Extract the (x, y) coordinate from the center of the cell holding the provided text.  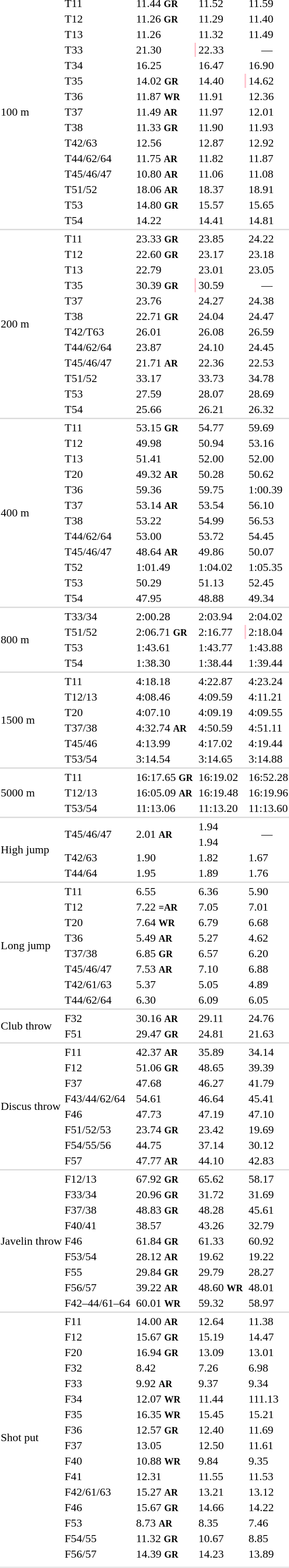
65.62 (221, 1179)
48.64 AR (164, 552)
7.46 (268, 1523)
50.28 (221, 474)
200 m (31, 324)
5.37 (164, 984)
53.22 (164, 521)
60.92 (268, 1241)
F33 (98, 1383)
15.21 (268, 1414)
5.90 (268, 891)
8.42 (164, 1368)
13.09 (221, 1352)
60.01 WR (164, 1303)
4:09.19 (221, 712)
6.68 (268, 922)
1.76 (268, 873)
18.37 (221, 189)
19.62 (221, 1256)
14.23 (221, 1554)
6.36 (221, 891)
6.55 (164, 891)
23.87 (164, 347)
1.95 (164, 873)
High jump (31, 850)
48.28 (221, 1210)
11.55 (221, 1476)
25.66 (164, 409)
34.14 (268, 1052)
11:13.20 (221, 808)
24.10 (221, 347)
24.81 (221, 1034)
F57 (98, 1161)
20.96 GR (164, 1194)
5.27 (221, 938)
9.84 (221, 1461)
53.15 GR (164, 428)
F42–44/61–64 (98, 1303)
21.30 (164, 50)
24.27 (221, 301)
11.38 (268, 1321)
10.88 WR (164, 1461)
44.10 (221, 1161)
11.90 (221, 127)
26.59 (268, 332)
7.22 =AR (164, 907)
4:09.55 (268, 712)
54.99 (221, 521)
4:22.87 (221, 681)
48.60 WR (221, 1287)
8.35 (221, 1523)
19.22 (268, 1256)
F54/55/56 (98, 1145)
61.84 GR (164, 1241)
Long jump (31, 945)
14.80 GR (164, 205)
12.64 (221, 1321)
13.21 (221, 1492)
3:14.54 (164, 759)
4:17.02 (221, 743)
F55 (98, 1272)
T33 (98, 50)
11.91 (221, 96)
1.82 (221, 858)
Shot put (31, 1438)
42.37 AR (164, 1052)
11.26 GR (164, 19)
10.80 AR (164, 174)
15.45 (221, 1414)
26.32 (268, 409)
1:38.30 (164, 663)
23.85 (221, 239)
11.40 (268, 19)
1500 m (31, 720)
4:23.24 (268, 681)
16:19.02 (221, 777)
11.53 (268, 1476)
45.61 (268, 1210)
26.21 (221, 409)
22.36 (221, 363)
12.01 (268, 112)
F33/34 (98, 1194)
30.16 AR (164, 1018)
50.94 (221, 443)
43.26 (221, 1225)
24.47 (268, 316)
42.83 (268, 1161)
16:19.96 (268, 793)
6.88 (268, 969)
28.07 (221, 394)
4:13.99 (164, 743)
23.74 GR (164, 1130)
F12/13 (98, 1179)
11.26 (164, 34)
28.69 (268, 394)
4.89 (268, 984)
56.10 (268, 505)
16:52.28 (268, 777)
4:19.44 (268, 743)
21.63 (268, 1034)
11.33 GR (164, 127)
67.92 GR (164, 1179)
1:05.35 (268, 567)
1:00.39 (268, 490)
12.36 (268, 96)
46.27 (221, 1083)
13.05 (164, 1445)
F53 (98, 1523)
16.47 (221, 65)
11.61 (268, 1445)
46.64 (221, 1099)
59.75 (221, 490)
41.79 (268, 1083)
21.71 AR (164, 363)
31.72 (221, 1194)
48.88 (221, 598)
15.27 AR (164, 1492)
22.71 GR (164, 316)
39.39 (268, 1068)
8.73 AR (164, 1523)
49.32 AR (164, 474)
7.05 (221, 907)
16.25 (164, 65)
12.50 (221, 1445)
11.32 (221, 34)
53.14 AR (164, 505)
22.53 (268, 363)
1.67 (268, 858)
30.59 (221, 285)
50.62 (268, 474)
47.95 (164, 598)
14.40 (221, 81)
14.62 (268, 81)
61.33 (221, 1241)
F20 (98, 1352)
29.11 (221, 1018)
51.06 GR (164, 1068)
34.78 (268, 378)
11.32 GR (164, 1538)
14.41 (221, 220)
28.27 (268, 1272)
6.79 (221, 922)
11:13.60 (268, 808)
26.08 (221, 332)
59.36 (164, 490)
12.92 (268, 143)
4:51.11 (268, 728)
4:08.46 (164, 697)
400 m (31, 513)
2:04.02 (268, 616)
23.76 (164, 301)
48.01 (268, 1287)
F42/61/63 (98, 1492)
11.97 (221, 112)
2:18.04 (268, 632)
24.38 (268, 301)
9.92 AR (164, 1383)
11.87 (268, 158)
59.69 (268, 428)
5.49 AR (164, 938)
6.98 (268, 1368)
33.73 (221, 378)
T34 (98, 65)
11.29 (221, 19)
1:38.44 (221, 663)
24.22 (268, 239)
6.20 (268, 953)
23.17 (221, 254)
30.12 (268, 1145)
26.01 (164, 332)
7.10 (221, 969)
15.19 (221, 1337)
4:18.18 (164, 681)
11.49 (268, 34)
1:01.49 (164, 567)
53.54 (221, 505)
F43/44/62/64 (98, 1099)
29.79 (221, 1272)
7.01 (268, 907)
54.61 (164, 1099)
18.06 AR (164, 189)
111.13 (268, 1399)
47.77 AR (164, 1161)
11.69 (268, 1430)
58.97 (268, 1303)
31.69 (268, 1194)
5000 m (31, 793)
45.41 (268, 1099)
1:43.61 (164, 647)
19.69 (268, 1130)
13.12 (268, 1492)
9.35 (268, 1461)
T33/34 (98, 616)
13.01 (268, 1352)
F35 (98, 1414)
2:06.71 GR (164, 632)
T42/61/63 (98, 984)
22.79 (164, 270)
44.75 (164, 1145)
50.29 (164, 583)
6.09 (221, 1000)
38.57 (164, 1225)
F37/38 (98, 1210)
53.72 (221, 536)
16.90 (268, 65)
16:17.65 GR (164, 777)
29.84 GR (164, 1272)
6.85 GR (164, 953)
7.26 (221, 1368)
6.30 (164, 1000)
Discus throw (31, 1106)
14.02 GR (164, 81)
F54/55 (98, 1538)
48.65 (221, 1068)
16:19.48 (221, 793)
14.47 (268, 1337)
47.68 (164, 1083)
1:04.02 (221, 567)
4.62 (268, 938)
12.56 (164, 143)
54.77 (221, 428)
F53/54 (98, 1256)
10.67 (221, 1538)
Javelin throw (31, 1241)
28.12 AR (164, 1256)
1:43.88 (268, 647)
11.87 WR (164, 96)
16.35 WR (164, 1414)
T45/46 (98, 743)
47.73 (164, 1114)
14.81 (268, 220)
13.89 (268, 1554)
F34 (98, 1399)
37.14 (221, 1145)
11.75 AR (164, 158)
23.33 GR (164, 239)
4:09.59 (221, 697)
T44/64 (98, 873)
59.32 (221, 1303)
23.18 (268, 254)
800 m (31, 640)
7.64 WR (164, 922)
58.17 (268, 1179)
15.65 (268, 205)
5.05 (221, 984)
9.34 (268, 1383)
47.10 (268, 1114)
1.89 (221, 873)
53.16 (268, 443)
2:00.28 (164, 616)
12.07 WR (164, 1399)
9.37 (221, 1383)
18.91 (268, 189)
14.00 AR (164, 1321)
23.05 (268, 270)
14.66 (221, 1507)
15.57 (221, 205)
14.39 GR (164, 1554)
11.44 (221, 1399)
22.60 GR (164, 254)
11:13.06 (164, 808)
49.98 (164, 443)
33.17 (164, 378)
12.31 (164, 1476)
8.85 (268, 1538)
11.08 (268, 174)
32.79 (268, 1225)
24.76 (268, 1018)
48.83 GR (164, 1210)
6.05 (268, 1000)
T52 (98, 567)
16:05.09 AR (164, 793)
27.59 (164, 394)
1.90 (164, 858)
4:32.74 AR (164, 728)
54.45 (268, 536)
51.13 (221, 583)
F40/41 (98, 1225)
50.07 (268, 552)
T42/T63 (98, 332)
1:39.44 (268, 663)
3:14.88 (268, 759)
F40 (98, 1461)
F41 (98, 1476)
11.49 AR (164, 112)
39.22 AR (164, 1287)
23.01 (221, 270)
4:11.21 (268, 697)
24.45 (268, 347)
2:03.94 (221, 616)
22.33 (221, 50)
1:43.77 (221, 647)
49.34 (268, 598)
24.04 (221, 316)
30.39 GR (164, 285)
52.45 (268, 583)
2:16.77 (221, 632)
F51 (98, 1034)
F51/52/53 (98, 1130)
4:07.10 (164, 712)
12.40 (221, 1430)
4:50.59 (221, 728)
12.87 (221, 143)
16.94 GR (164, 1352)
11.93 (268, 127)
51.41 (164, 459)
Club throw (31, 1026)
F36 (98, 1430)
49.86 (221, 552)
2.01 AR (164, 835)
7.53 AR (164, 969)
23.42 (221, 1130)
35.89 (221, 1052)
53.00 (164, 536)
12.57 GR (164, 1430)
3:14.65 (221, 759)
6.57 (221, 953)
29.47 GR (164, 1034)
56.53 (268, 521)
11.06 (221, 174)
47.19 (221, 1114)
11.82 (221, 158)
